Identify which cell holds the provided text, then report its (x, y) central coordinate. 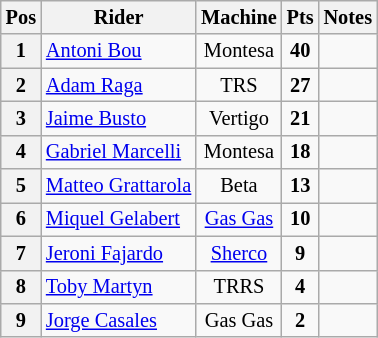
21 (300, 118)
3 (21, 118)
Jorge Casales (118, 320)
10 (300, 219)
1 (21, 51)
Notes (348, 17)
7 (21, 253)
Vertigo (239, 118)
Matteo Grattarola (118, 186)
Pts (300, 17)
Machine (239, 17)
8 (21, 287)
Jeroni Fajardo (118, 253)
Pos (21, 17)
Toby Martyn (118, 287)
TRS (239, 85)
13 (300, 186)
Miquel Gelabert (118, 219)
Gabriel Marcelli (118, 152)
Adam Raga (118, 85)
6 (21, 219)
Sherco (239, 253)
Jaime Busto (118, 118)
27 (300, 85)
Rider (118, 17)
Antoni Bou (118, 51)
40 (300, 51)
TRRS (239, 287)
5 (21, 186)
Beta (239, 186)
18 (300, 152)
